Pinpoint the cell where the given text exists, returning its (X, Y) midpoint coordinate. 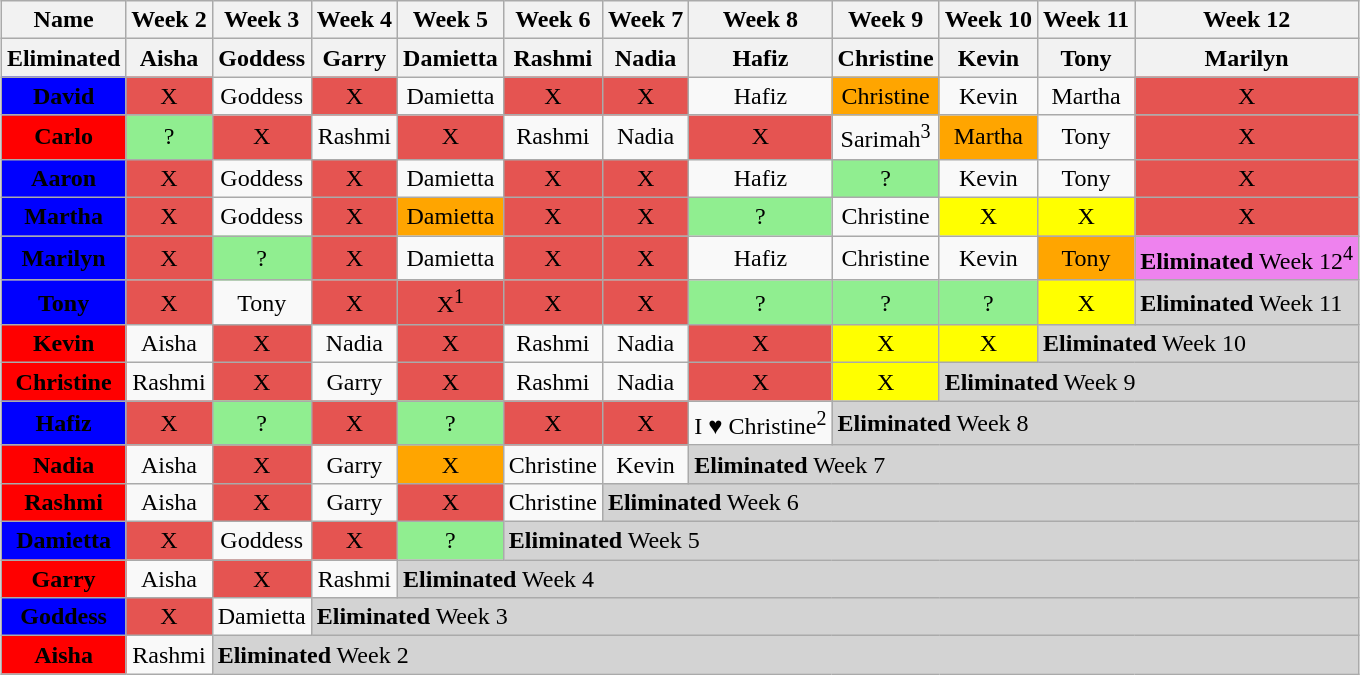
Eliminated Week 124 (1247, 258)
Week 10 (988, 20)
X1 (451, 302)
Eliminated Week 6 (980, 502)
Carlo (63, 138)
Eliminated Week 3 (834, 617)
Week 2 (169, 20)
Week 11 (1086, 20)
Week 3 (262, 20)
Eliminated (63, 58)
Week 8 (760, 20)
Week 5 (451, 20)
Week 9 (886, 20)
Eliminated Week 9 (1148, 382)
Eliminated Week 5 (930, 541)
David (63, 96)
Aaron (63, 178)
Eliminated Week 7 (1024, 464)
Eliminated Week 8 (1096, 424)
Eliminated Week 2 (785, 655)
Week 12 (1247, 20)
Week 7 (645, 20)
I ♥ Christine2 (760, 424)
Eliminated Week 10 (1198, 344)
Week 4 (354, 20)
Sarimah3 (886, 138)
Name (63, 20)
Week 6 (552, 20)
Eliminated Week 11 (1247, 302)
Eliminated Week 4 (878, 579)
